Locate the cell with the specified text and output its [x, y] center coordinate. 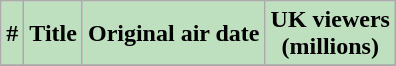
UK viewers(millions) [330, 34]
Title [54, 34]
Original air date [174, 34]
# [12, 34]
